Scan for the cell matching the given text and deliver its (X, Y) coordinate at center. 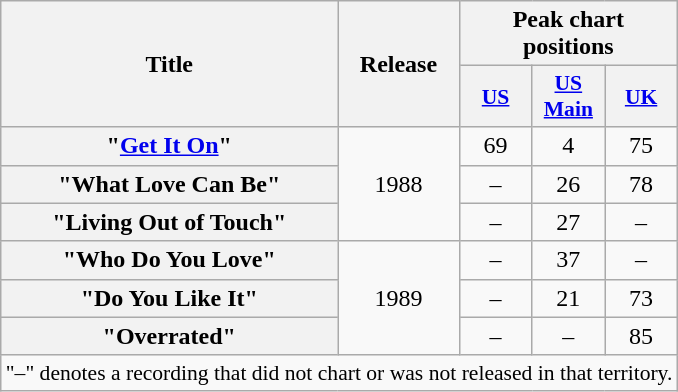
21 (568, 298)
78 (642, 184)
1989 (398, 298)
USMain (568, 96)
Release (398, 64)
26 (568, 184)
73 (642, 298)
UK (642, 96)
Title (170, 64)
4 (568, 146)
US (496, 96)
"Get It On" (170, 146)
"Overrated" (170, 336)
85 (642, 336)
1988 (398, 184)
37 (568, 260)
"Living Out of Touch" (170, 222)
75 (642, 146)
"–" denotes a recording that did not chart or was not released in that territory. (340, 373)
"Who Do You Love" (170, 260)
27 (568, 222)
"What Love Can Be" (170, 184)
69 (496, 146)
Peak chart positions (568, 34)
"Do You Like It" (170, 298)
